Pinpoint the cell where the given text exists, returning its [X, Y] midpoint coordinate. 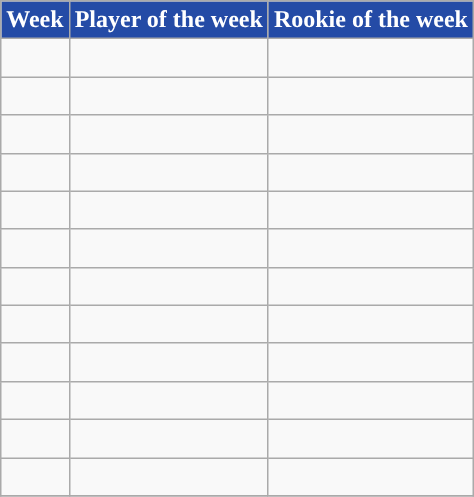
Rookie of the week [370, 20]
Player of the week [168, 20]
Week [35, 20]
